Provide the [x, y] coordinate of the cell's center where the given text is located.  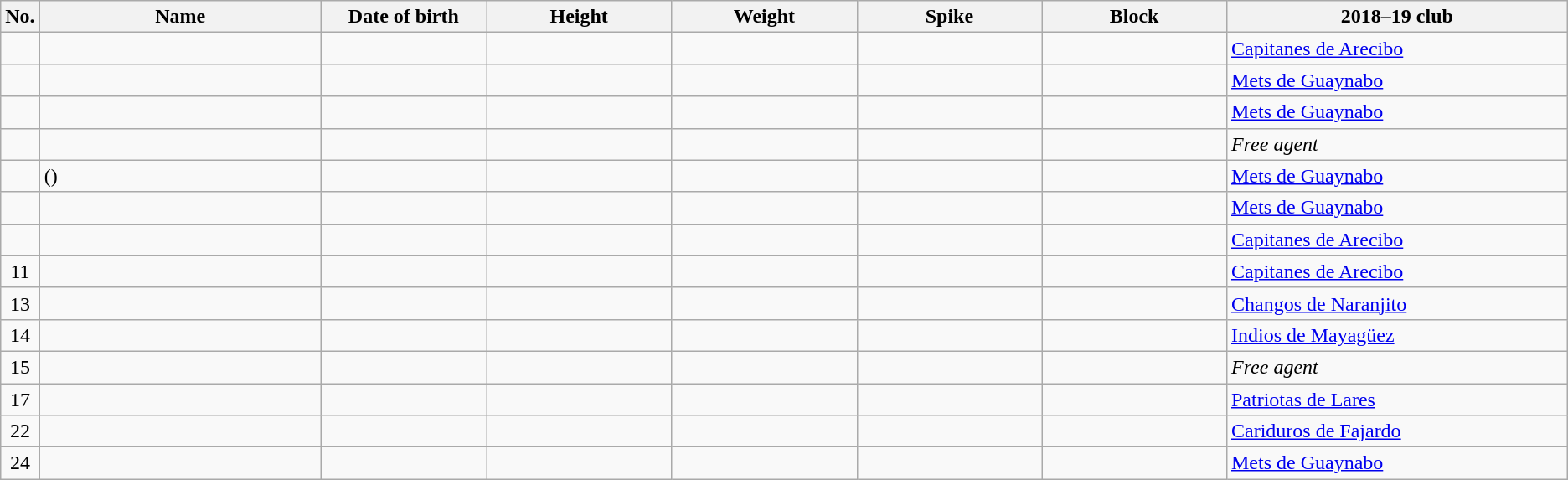
22 [20, 431]
Block [1134, 17]
Changos de Naranjito [1397, 303]
11 [20, 271]
Weight [764, 17]
Indios de Mayagüez [1397, 335]
Cariduros de Fajardo [1397, 431]
Date of birth [404, 17]
24 [20, 463]
Name [180, 17]
Height [580, 17]
13 [20, 303]
Spike [950, 17]
15 [20, 367]
No. [20, 17]
Patriotas de Lares [1397, 400]
17 [20, 400]
14 [20, 335]
2018–19 club [1397, 17]
() [180, 176]
